Locate the cell with the specified text and output its [X, Y] center coordinate. 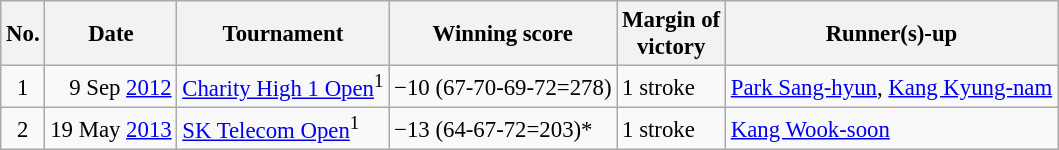
Margin ofvictory [672, 34]
Tournament [283, 34]
9 Sep 2012 [111, 87]
Date [111, 34]
−10 (67-70-69-72=278) [503, 87]
Park Sang-hyun, Kang Kyung-nam [891, 87]
19 May 2013 [111, 129]
1 [23, 87]
No. [23, 34]
Charity High 1 Open1 [283, 87]
Kang Wook-soon [891, 129]
SK Telecom Open1 [283, 129]
Winning score [503, 34]
−13 (64-67-72=203)* [503, 129]
2 [23, 129]
Runner(s)-up [891, 34]
